From the cell containing the given text, extract its center point as [X, Y] coordinate. 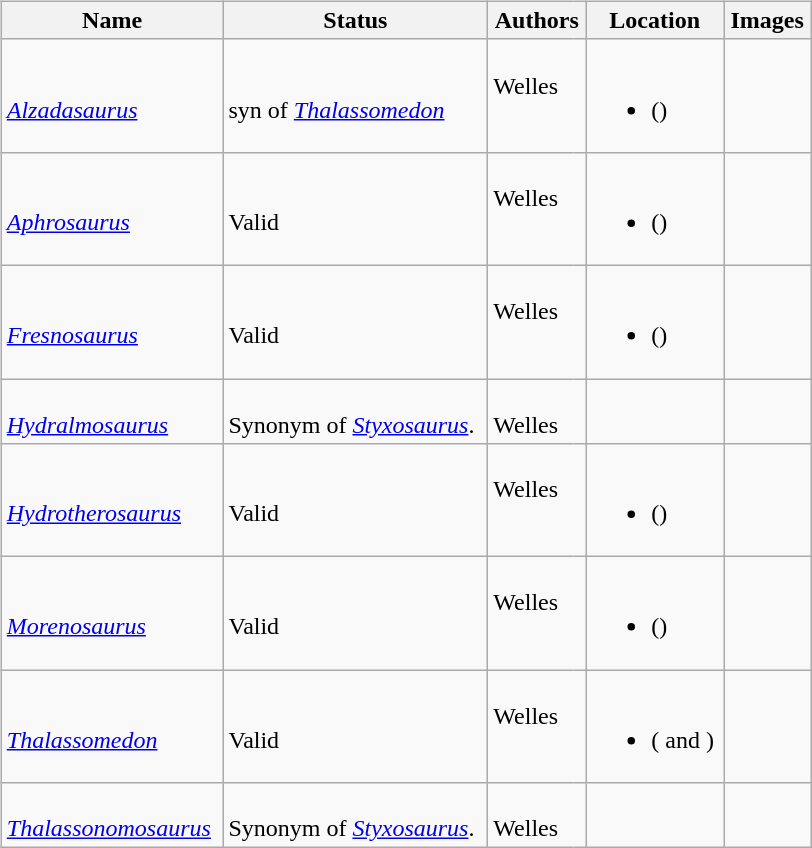
Location [655, 20]
Alzadasaurus [112, 96]
Aphrosaurus [112, 208]
Thalassomedon [112, 726]
syn of Thalassomedon [356, 96]
Status [356, 20]
( and ) [655, 726]
Hydrotherosaurus [112, 500]
Fresnosaurus [112, 322]
Morenosaurus [112, 614]
Thalassonomosaurus [112, 816]
Hydralmosaurus [112, 410]
Authors [537, 20]
Name [112, 20]
Images [768, 20]
